Extract the [X, Y] coordinate from the center of the cell holding the provided text.  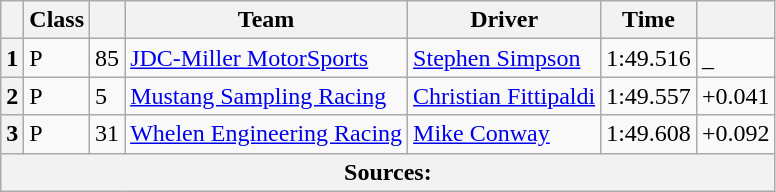
Time [649, 20]
+0.092 [736, 134]
JDC-Miller MotorSports [266, 58]
1:49.608 [649, 134]
Christian Fittipaldi [504, 96]
+0.041 [736, 96]
Sources: [388, 172]
Mustang Sampling Racing [266, 96]
31 [108, 134]
1 [12, 58]
5 [108, 96]
3 [12, 134]
Stephen Simpson [504, 58]
2 [12, 96]
Class [57, 20]
85 [108, 58]
Mike Conway [504, 134]
Driver [504, 20]
Team [266, 20]
1:49.516 [649, 58]
_ [736, 58]
Whelen Engineering Racing [266, 134]
1:49.557 [649, 96]
